Pinpoint the cell where the given text exists, returning its (x, y) midpoint coordinate. 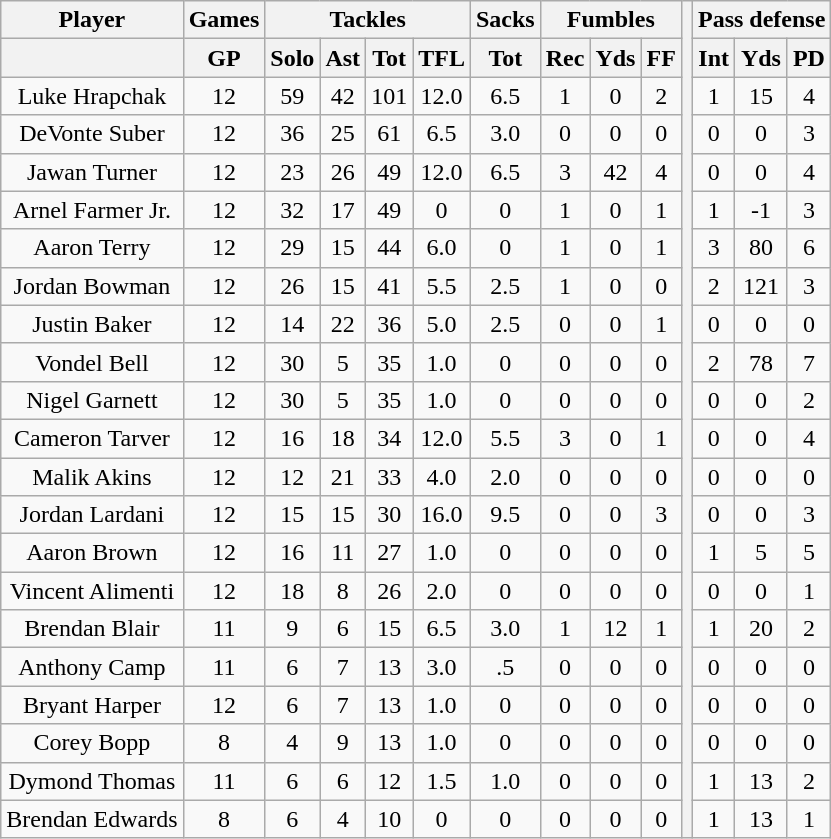
FF (661, 58)
Anthony Camp (92, 667)
Arnel Farmer Jr. (92, 210)
Pass defense (761, 20)
Ast (343, 58)
Dymond Thomas (92, 781)
Player (92, 20)
78 (761, 362)
5.0 (442, 324)
Malik Akins (92, 477)
20 (761, 629)
27 (390, 553)
Jordan Bowman (92, 286)
Nigel Garnett (92, 400)
17 (343, 210)
4.0 (442, 477)
16.0 (442, 515)
Vondel Bell (92, 362)
9.5 (505, 515)
121 (761, 286)
Sacks (505, 20)
41 (390, 286)
Rec (565, 58)
-1 (761, 210)
Justin Baker (92, 324)
Luke Hrapchak (92, 96)
Games (224, 20)
29 (292, 248)
33 (390, 477)
21 (343, 477)
32 (292, 210)
101 (390, 96)
.5 (505, 667)
1.5 (442, 781)
10 (390, 819)
44 (390, 248)
Vincent Alimenti (92, 591)
Fumbles (610, 20)
DeVonte Suber (92, 134)
Tackles (368, 20)
59 (292, 96)
Corey Bopp (92, 743)
Brendan Blair (92, 629)
Aaron Terry (92, 248)
Cameron Tarver (92, 438)
TFL (442, 58)
25 (343, 134)
34 (390, 438)
23 (292, 172)
Solo (292, 58)
Int (713, 58)
Brendan Edwards (92, 819)
6.0 (442, 248)
61 (390, 134)
14 (292, 324)
Jawan Turner (92, 172)
Bryant Harper (92, 705)
80 (761, 248)
22 (343, 324)
Aaron Brown (92, 553)
PD (809, 58)
GP (224, 58)
Jordan Lardani (92, 515)
